From the cell containing the given text, extract its center point as [x, y] coordinate. 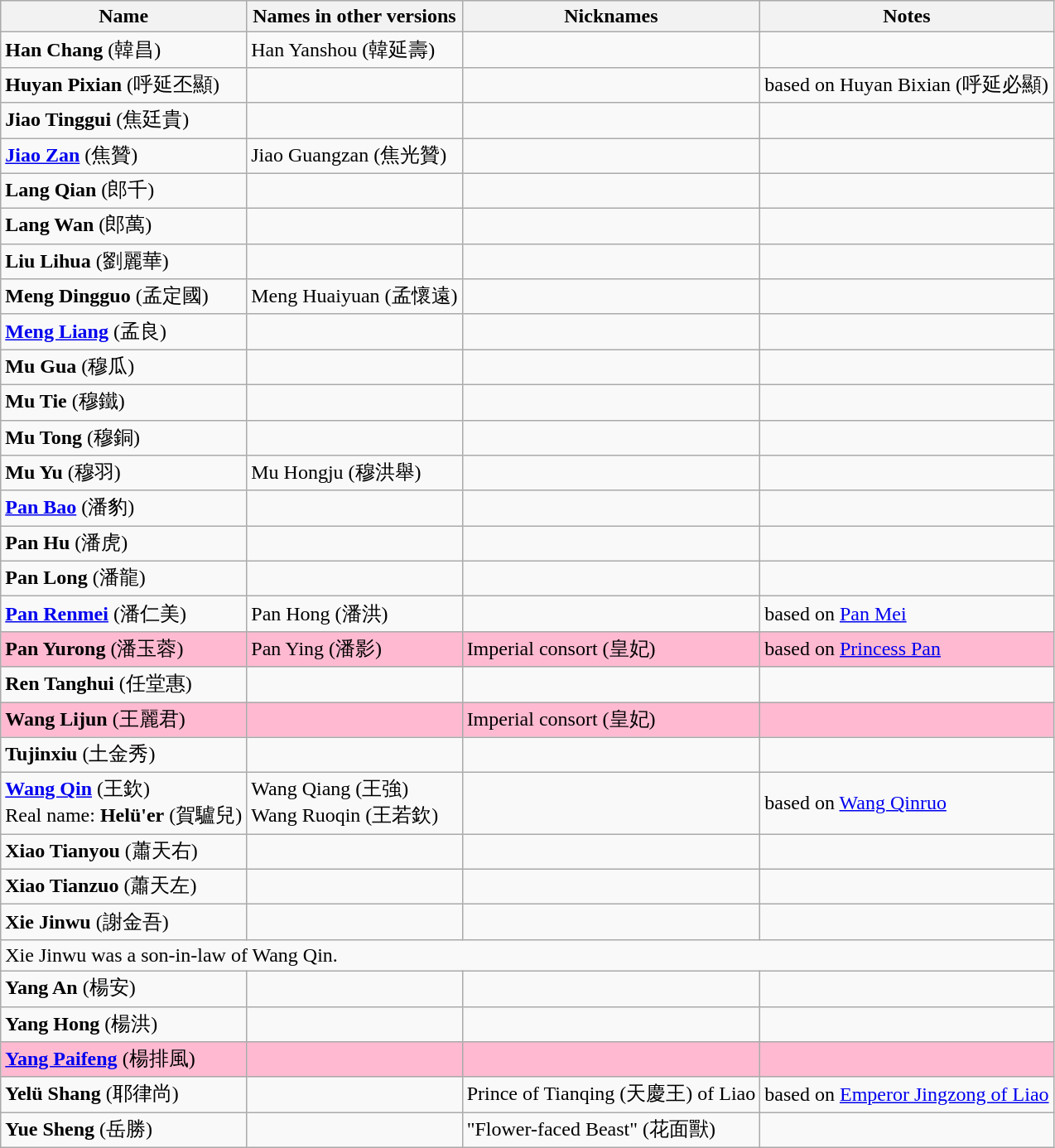
Names in other versions [354, 17]
Mu Hongju (穆洪舉) [354, 474]
Meng Huaiyuan (孟懷遠) [354, 297]
Liu Lihua (劉麗華) [124, 262]
based on Emperor Jingzong of Liao [907, 1095]
Meng Dingguo (孟定國) [124, 297]
Mu Gua (穆瓜) [124, 368]
Han Chang (韓昌) [124, 50]
Xie Jinwu (謝金吾) [124, 923]
Wang Qin (王欽)Real name: Helü'er (賀驢兒) [124, 803]
Meng Liang (孟良) [124, 331]
Xiao Tianzuo (蕭天左) [124, 886]
Wang Qiang (王強)Wang Ruoqin (王若欽) [354, 803]
Huyan Pixian (呼延丕顯) [124, 84]
Ren Tanghui (任堂惠) [124, 684]
Pan Ying (潘影) [354, 649]
Wang Lijun (王麗君) [124, 721]
Nicknames [611, 17]
Pan Hu (潘虎) [124, 543]
Pan Renmei (潘仁美) [124, 615]
Jiao Zan (焦贊) [124, 156]
"Flower-faced Beast" (花面獸) [611, 1130]
Pan Long (潘龍) [124, 578]
Lang Qian (郎千) [124, 191]
Prince of Tianqing (天慶王) of Liao [611, 1095]
Yang Paifeng (楊排風) [124, 1060]
Xiao Tianyou (蕭天右) [124, 851]
based on Huyan Bixian (呼延必顯) [907, 84]
Jiao Tinggui (焦廷貴) [124, 121]
Pan Bao (潘豹) [124, 509]
Mu Tie (穆鐵) [124, 403]
Pan Hong (潘洪) [354, 615]
Yue Sheng (岳勝) [124, 1130]
Pan Yurong (潘玉蓉) [124, 649]
Yang Hong (楊洪) [124, 1024]
Mu Tong (穆銅) [124, 437]
Lang Wan (郎萬) [124, 227]
Yang An (楊安) [124, 989]
Notes [907, 17]
based on Pan Mei [907, 615]
based on Wang Qinruo [907, 803]
Xie Jinwu was a son-in-law of Wang Qin. [527, 955]
Mu Yu (穆羽) [124, 474]
Jiao Guangzan (焦光贊) [354, 156]
Yelü Shang (耶律尚) [124, 1095]
based on Princess Pan [907, 649]
Tujinxiu (土金秀) [124, 755]
Name [124, 17]
Han Yanshou (韓延壽) [354, 50]
